Identify which cell holds the provided text, then report its (X, Y) central coordinate. 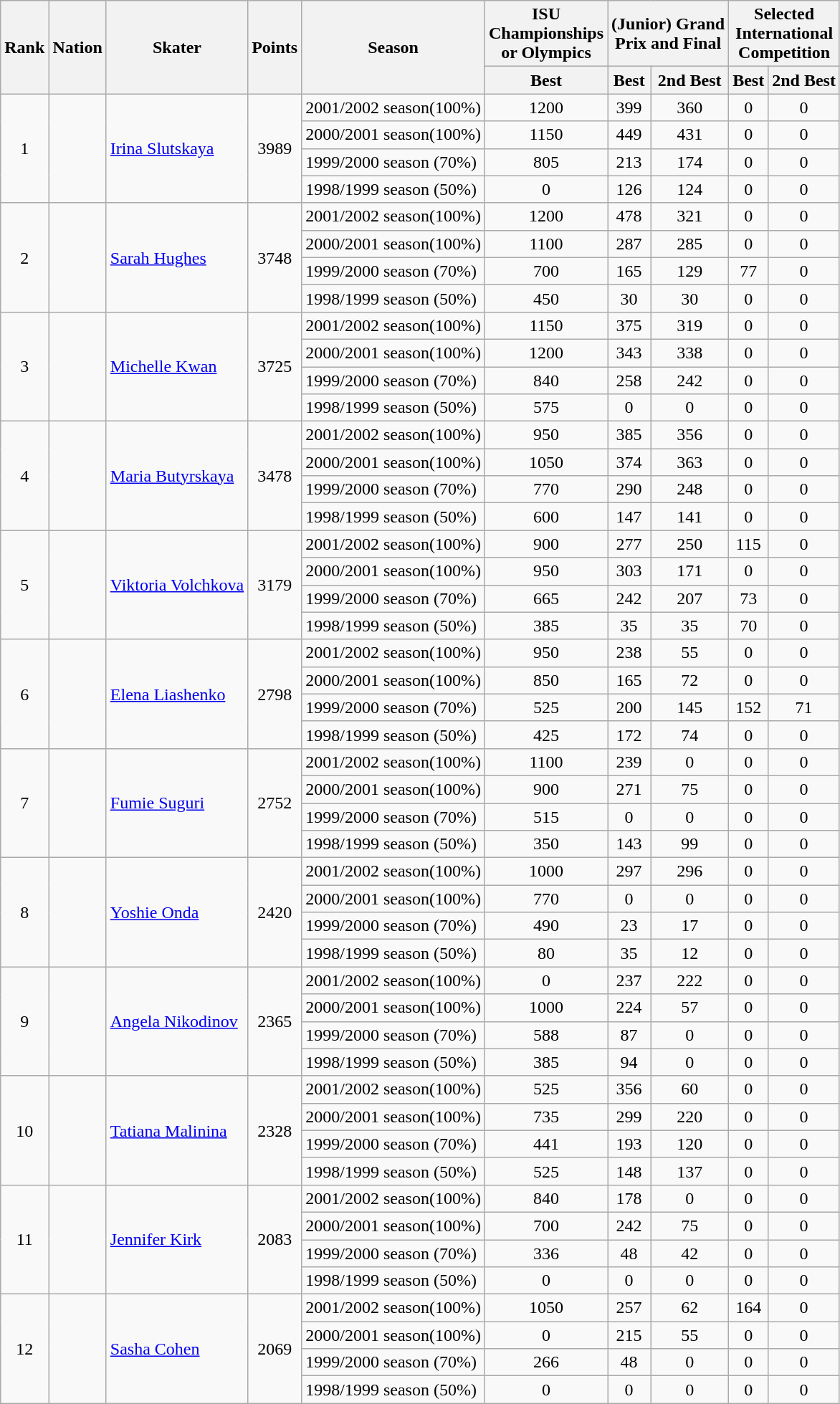
178 (629, 1198)
9 (24, 1021)
87 (629, 1035)
3989 (275, 148)
207 (689, 598)
Season (393, 47)
277 (629, 544)
72 (689, 680)
172 (629, 735)
Selected International Competition (784, 34)
171 (689, 571)
343 (629, 353)
7 (24, 803)
299 (629, 1117)
490 (546, 926)
805 (546, 162)
297 (629, 871)
11 (24, 1239)
237 (629, 980)
Irina Slutskaya (176, 148)
2420 (275, 912)
319 (689, 325)
360 (689, 108)
152 (748, 707)
3 (24, 366)
257 (629, 1308)
600 (546, 517)
2752 (275, 803)
10 (24, 1130)
115 (748, 544)
213 (629, 162)
Nation (77, 47)
174 (689, 162)
478 (629, 216)
449 (629, 135)
120 (689, 1144)
850 (546, 680)
Points (275, 47)
Angela Nikodinov (176, 1021)
23 (629, 926)
239 (629, 762)
147 (629, 517)
296 (689, 871)
Rank (24, 47)
137 (689, 1171)
450 (546, 298)
70 (748, 626)
42 (689, 1253)
336 (546, 1253)
215 (629, 1335)
60 (689, 1089)
258 (629, 381)
(Junior) Grand Prix and Final (668, 34)
57 (689, 1008)
2 (24, 257)
Michelle Kwan (176, 366)
148 (629, 1171)
143 (629, 844)
250 (689, 544)
303 (629, 571)
193 (629, 1144)
735 (546, 1117)
77 (748, 271)
2365 (275, 1021)
145 (689, 707)
363 (689, 462)
3725 (275, 366)
ISU Championships or Olympics (546, 34)
588 (546, 1035)
2083 (275, 1239)
287 (629, 244)
222 (689, 980)
248 (689, 490)
8 (24, 912)
3179 (275, 585)
220 (689, 1117)
3478 (275, 476)
99 (689, 844)
665 (546, 598)
238 (629, 653)
224 (629, 1008)
3748 (275, 257)
Fumie Suguri (176, 803)
94 (629, 1062)
1 (24, 148)
129 (689, 271)
399 (629, 108)
338 (689, 353)
Elena Liashenko (176, 694)
126 (629, 189)
Sarah Hughes (176, 257)
350 (546, 844)
124 (689, 189)
Skater (176, 47)
2798 (275, 694)
266 (546, 1362)
441 (546, 1144)
4 (24, 476)
374 (629, 462)
Yoshie Onda (176, 912)
375 (629, 325)
Jennifer Kirk (176, 1239)
575 (546, 408)
515 (546, 816)
2069 (275, 1349)
73 (748, 598)
431 (689, 135)
74 (689, 735)
Maria Butyrskaya (176, 476)
62 (689, 1308)
425 (546, 735)
5 (24, 585)
Viktoria Volchkova (176, 585)
Sasha Cohen (176, 1349)
290 (629, 490)
141 (689, 517)
285 (689, 244)
80 (546, 953)
164 (748, 1308)
321 (689, 216)
17 (689, 926)
6 (24, 694)
200 (629, 707)
71 (804, 707)
271 (629, 789)
2328 (275, 1130)
Tatiana Malinina (176, 1130)
